Scan for the cell matching the given text and deliver its (X, Y) coordinate at center. 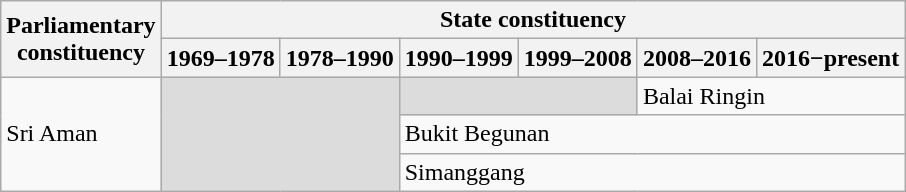
Balai Ringin (770, 96)
1999–2008 (578, 58)
2008–2016 (696, 58)
State constituency (533, 20)
Simanggang (652, 172)
2016−present (830, 58)
1990–1999 (458, 58)
1969–1978 (220, 58)
Parliamentaryconstituency (81, 39)
Bukit Begunan (652, 134)
Sri Aman (81, 134)
1978–1990 (340, 58)
